Scan for the cell matching the given text and deliver its [X, Y] coordinate at center. 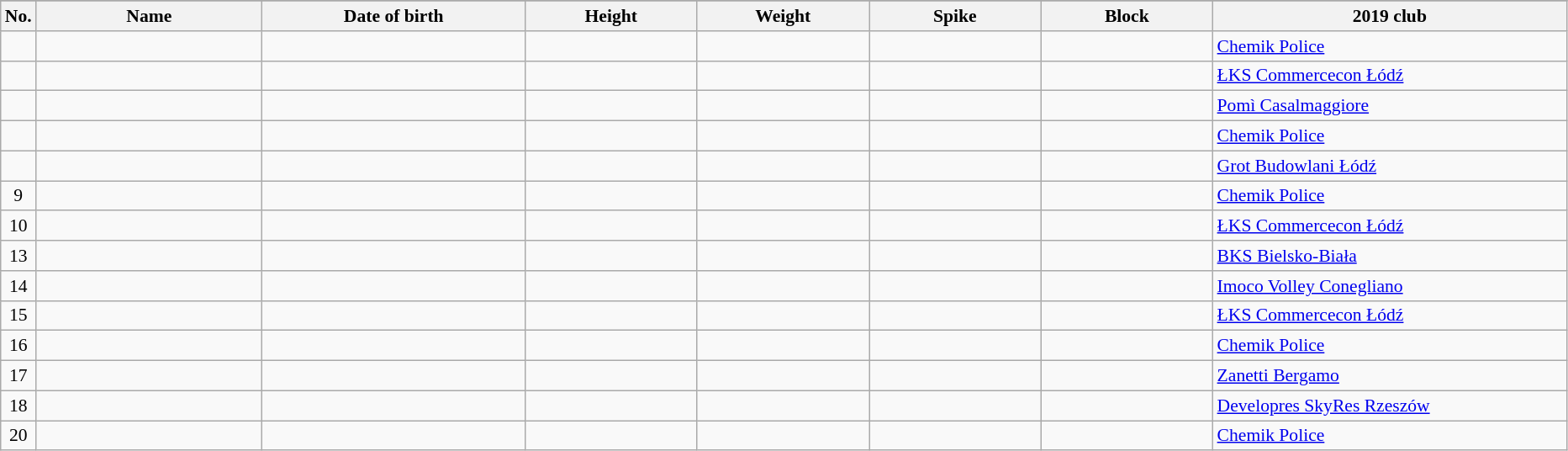
Imoco Volley Conegliano [1391, 286]
18 [18, 406]
9 [18, 196]
16 [18, 346]
Height [610, 16]
Spike [955, 16]
Date of birth [393, 16]
13 [18, 256]
Zanetti Bergamo [1391, 376]
BKS Bielsko-Biała [1391, 256]
20 [18, 436]
Pomì Casalmaggiore [1391, 106]
15 [18, 316]
2019 club [1391, 16]
Grot Budowlani Łódź [1391, 166]
Block [1127, 16]
14 [18, 286]
No. [18, 16]
Name [150, 16]
Weight [784, 16]
10 [18, 226]
Developres SkyRes Rzeszów [1391, 406]
17 [18, 376]
